Capture the cell that displays the provided text and extract its (X, Y) central coordinate. 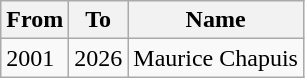
2001 (35, 58)
To (98, 20)
Name (216, 20)
2026 (98, 58)
Maurice Chapuis (216, 58)
From (35, 20)
